Extract the (x, y) coordinate from the center of the cell holding the provided text.  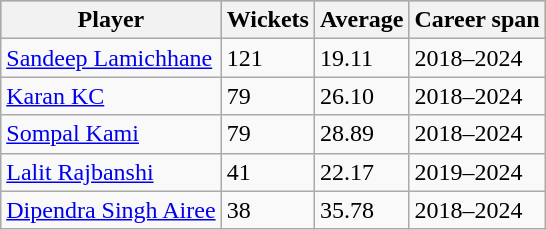
26.10 (362, 96)
22.17 (362, 172)
2019–2024 (477, 172)
28.89 (362, 134)
35.78 (362, 210)
Dipendra Singh Airee (111, 210)
Career span (477, 20)
Wickets (268, 20)
Sandeep Lamichhane (111, 58)
38 (268, 210)
Average (362, 20)
Sompal Kami (111, 134)
Lalit Rajbanshi (111, 172)
19.11 (362, 58)
41 (268, 172)
121 (268, 58)
Player (111, 20)
Karan KC (111, 96)
